Detect which cell encompasses the target text, then output its [x, y] center coordinate. 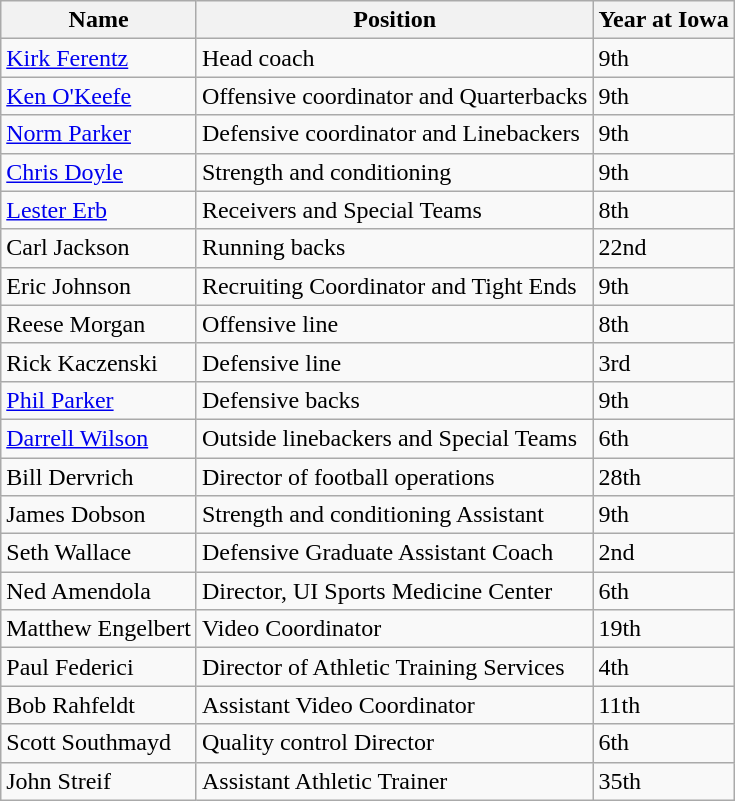
Darrell Wilson [99, 438]
James Dobson [99, 515]
Defensive Graduate Assistant Coach [394, 553]
Outside linebackers and Special Teams [394, 438]
Name [99, 20]
11th [664, 705]
Chris Doyle [99, 172]
Quality control Director [394, 743]
Carl Jackson [99, 248]
Assistant Athletic Trainer [394, 781]
Director of football operations [394, 477]
Bob Rahfeldt [99, 705]
Matthew Engelbert [99, 629]
Lester Erb [99, 210]
Year at Iowa [664, 20]
Strength and conditioning Assistant [394, 515]
Reese Morgan [99, 324]
Offensive coordinator and Quarterbacks [394, 96]
Defensive line [394, 362]
Norm Parker [99, 134]
Offensive line [394, 324]
Strength and conditioning [394, 172]
Director of Athletic Training Services [394, 667]
Ned Amendola [99, 591]
19th [664, 629]
Ken O'Keefe [99, 96]
2nd [664, 553]
Scott Southmayd [99, 743]
Rick Kaczenski [99, 362]
28th [664, 477]
Kirk Ferentz [99, 58]
Assistant Video Coordinator [394, 705]
22nd [664, 248]
4th [664, 667]
Director, UI Sports Medicine Center [394, 591]
Paul Federici [99, 667]
Video Coordinator [394, 629]
Running backs [394, 248]
Phil Parker [99, 400]
Eric Johnson [99, 286]
Receivers and Special Teams [394, 210]
Seth Wallace [99, 553]
3rd [664, 362]
Position [394, 20]
35th [664, 781]
John Streif [99, 781]
Head coach [394, 58]
Defensive coordinator and Linebackers [394, 134]
Recruiting Coordinator and Tight Ends [394, 286]
Bill Dervrich [99, 477]
Defensive backs [394, 400]
